Locate the cell with the specified text and output its [x, y] center coordinate. 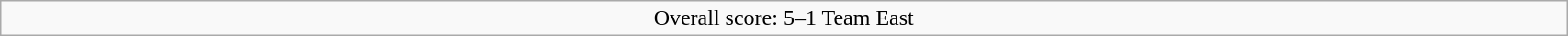
Overall score: 5–1 Team East [784, 18]
